Locate the cell with the specified text and output its (x, y) center coordinate. 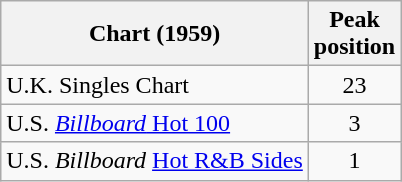
1 (354, 161)
U.S. Billboard Hot R&B Sides (155, 161)
23 (354, 85)
3 (354, 123)
Chart (1959) (155, 34)
Peakposition (354, 34)
U.K. Singles Chart (155, 85)
U.S. Billboard Hot 100 (155, 123)
